Return (x, y) of the center of cell containing provided text 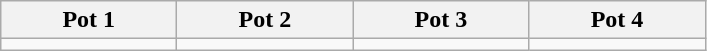
Pot 2 (265, 20)
Pot 3 (441, 20)
Pot 1 (89, 20)
Pot 4 (617, 20)
